Output the [X, Y] coordinate of the center of the cell containing the given text.  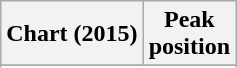
Chart (2015) [72, 34]
Peakposition [189, 34]
